Extract the [X, Y] coordinate from the center of the cell holding the provided text.  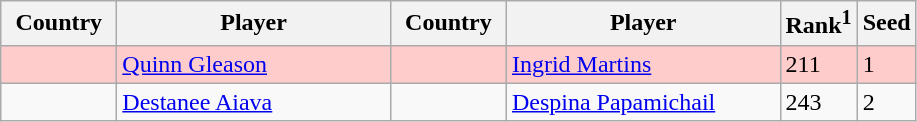
Destanee Aiava [254, 102]
Seed [886, 24]
211 [818, 64]
Ingrid Martins [643, 64]
2 [886, 102]
243 [818, 102]
Quinn Gleason [254, 64]
1 [886, 64]
Rank1 [818, 24]
Despina Papamichail [643, 102]
